Identify which cell holds the provided text, then report its (X, Y) central coordinate. 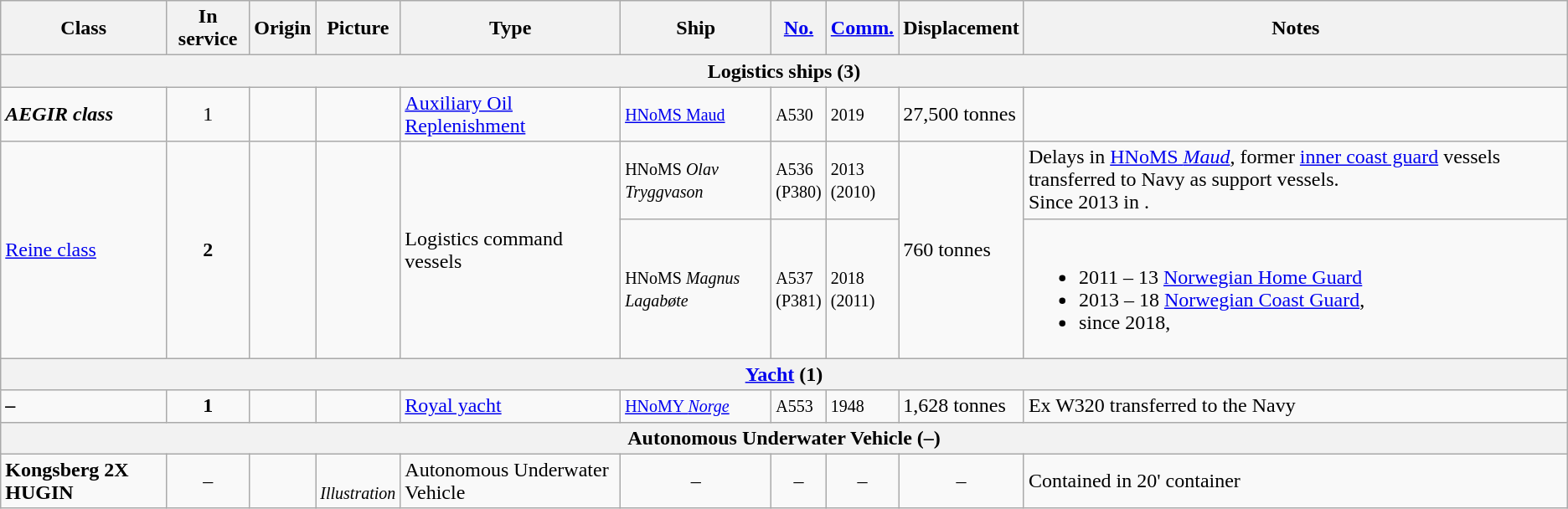
Kongsberg 2X HUGIN (84, 481)
No. (799, 28)
Reine class (84, 249)
HNoMS Magnus Lagabøte (696, 288)
2018(2011) (862, 288)
A530 (799, 114)
Contained in 20' container (1295, 481)
Ex W320 transferred to the Navy (1295, 406)
Delays in HNoMS Maud, former inner coast guard vessels transferred to Navy as support vessels.Since 2013 in . (1295, 180)
Logistics ships (3) (784, 71)
2011 – 13 Norwegian Home Guard2013 – 18 Norwegian Coast Guard,since 2018, (1295, 288)
27,500 tonnes (962, 114)
Illustration (358, 481)
A537(P381) (799, 288)
2 (208, 249)
Picture (358, 28)
HNoMS Olav Tryggvason (696, 180)
Autonomous Underwater Vehicle (511, 481)
Royal yacht (511, 406)
Ship (696, 28)
760 tonnes (962, 249)
Type (511, 28)
1948 (862, 406)
HNoMY Norge (696, 406)
Comm. (862, 28)
HNoMS Maud (696, 114)
A536(P380) (799, 180)
Yacht (1) (784, 374)
Notes (1295, 28)
A553 (799, 406)
AEGIR class (84, 114)
Autonomous Underwater Vehicle (–) (784, 438)
2019 (862, 114)
1,628 tonnes (962, 406)
Class (84, 28)
Logistics command vessels (511, 249)
Origin (283, 28)
In service (208, 28)
2013(2010) (862, 180)
Auxiliary Oil Replenishment (511, 114)
Displacement (962, 28)
